Capture the cell that displays the provided text and extract its (x, y) central coordinate. 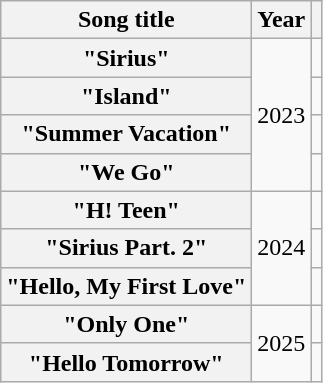
"Sirius" (126, 58)
"Hello, My First Love" (126, 286)
2025 (282, 343)
"H! Teen" (126, 210)
Year (282, 20)
2023 (282, 115)
"Only One" (126, 324)
"Hello Tomorrow" (126, 362)
"Island" (126, 96)
2024 (282, 248)
"We Go" (126, 172)
"Summer Vacation" (126, 134)
"Sirius Part. 2" (126, 248)
Song title (126, 20)
